Return [x, y] of the center of cell containing provided text 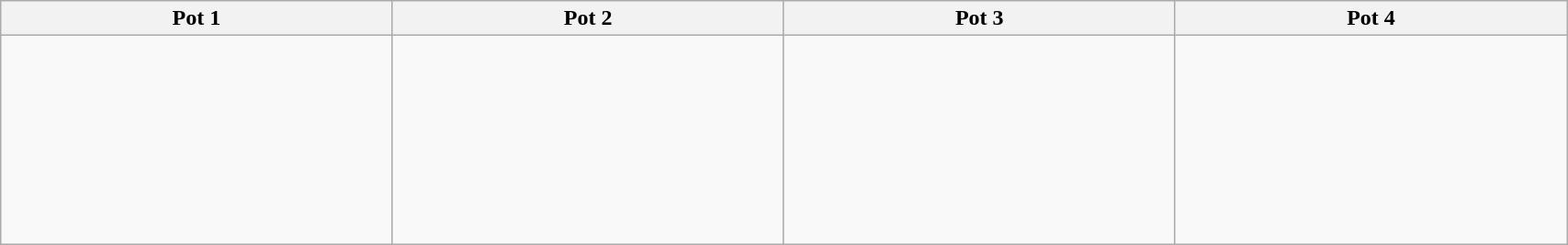
Pot 2 [588, 18]
Pot 4 [1371, 18]
Pot 3 [979, 18]
Pot 1 [197, 18]
